Search for the cell housing the specified text and yield its (x, y) center coordinate. 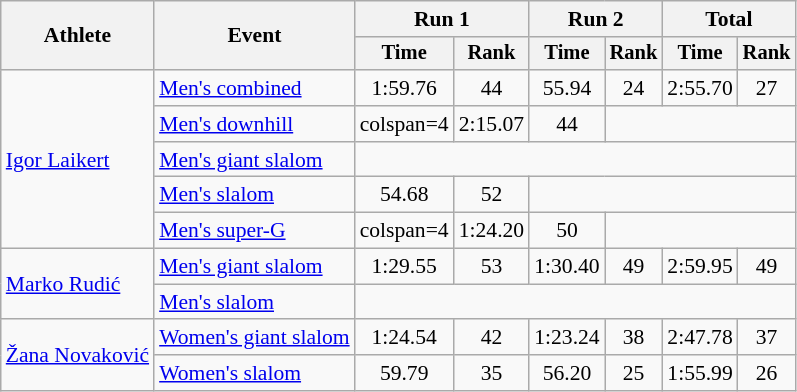
Marko Rudić (78, 284)
59.79 (404, 373)
55.94 (566, 88)
Žana Novaković (78, 356)
50 (566, 231)
25 (634, 373)
1:30.40 (566, 267)
52 (492, 195)
54.68 (404, 195)
Athlete (78, 36)
Total (728, 19)
27 (767, 88)
Event (254, 36)
2:15.07 (492, 124)
2:55.70 (700, 88)
2:47.78 (700, 338)
1:55.99 (700, 373)
38 (634, 338)
35 (492, 373)
Women's giant slalom (254, 338)
Run 1 (442, 19)
2:59.95 (700, 267)
37 (767, 338)
1:24.54 (404, 338)
42 (492, 338)
53 (492, 267)
56.20 (566, 373)
1:24.20 (492, 231)
Run 2 (596, 19)
Igor Laikert (78, 159)
1:59.76 (404, 88)
Men's super-G (254, 231)
26 (767, 373)
Women's slalom (254, 373)
1:23.24 (566, 338)
Men's combined (254, 88)
1:29.55 (404, 267)
Men's downhill (254, 124)
24 (634, 88)
